Return the [X, Y] coordinate for the center point of the cell that contains the specified text.  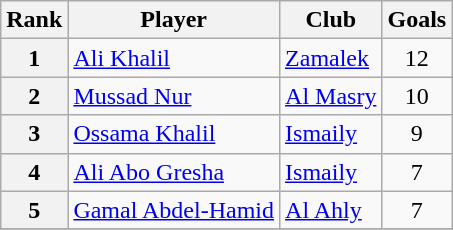
Al Masry [331, 96]
Al Ahly [331, 210]
Club [331, 20]
Gamal Abdel-Hamid [174, 210]
9 [417, 134]
1 [34, 58]
Ali Abo Gresha [174, 172]
Player [174, 20]
Mussad Nur [174, 96]
Ossama Khalil [174, 134]
5 [34, 210]
2 [34, 96]
4 [34, 172]
Zamalek [331, 58]
Goals [417, 20]
10 [417, 96]
Ali Khalil [174, 58]
Rank [34, 20]
3 [34, 134]
12 [417, 58]
